Extract the (X, Y) coordinate from the center of the cell holding the provided text.  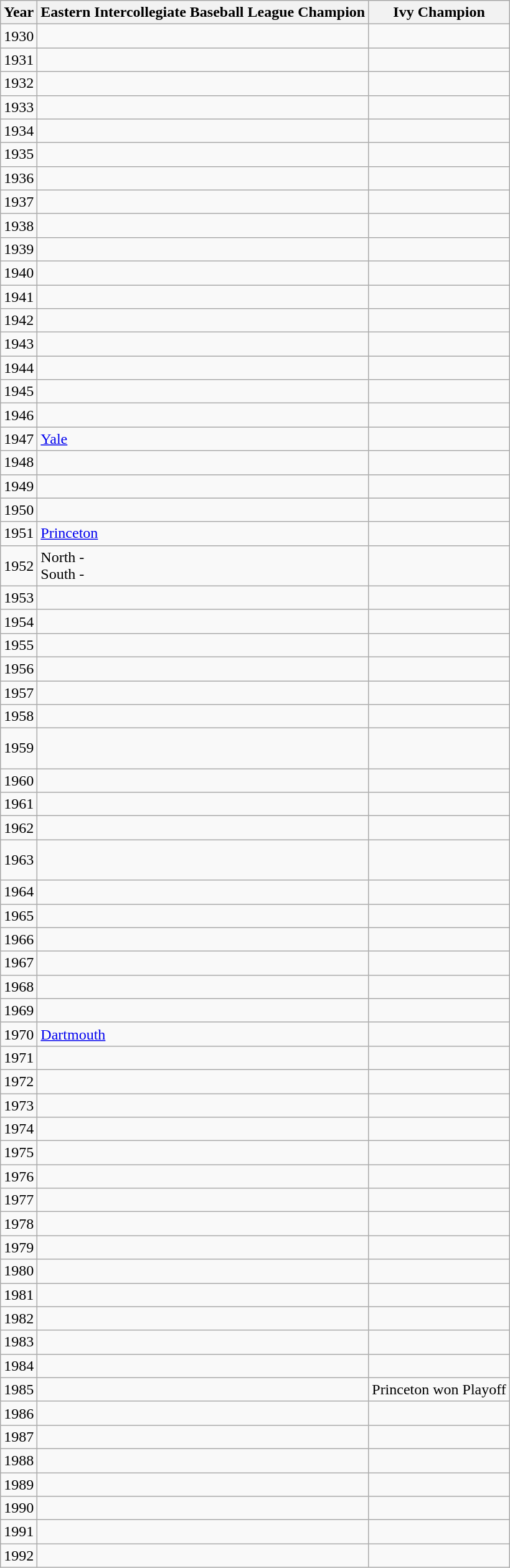
1980 (19, 1271)
1938 (19, 225)
1981 (19, 1295)
1948 (19, 462)
1976 (19, 1176)
1964 (19, 892)
1979 (19, 1247)
1973 (19, 1105)
1969 (19, 1010)
1949 (19, 486)
1982 (19, 1318)
Eastern Intercollegiate Baseball League Champion (203, 12)
1941 (19, 297)
1977 (19, 1200)
Ivy Champion (440, 12)
1965 (19, 916)
1987 (19, 1437)
1986 (19, 1413)
Year (19, 12)
Princeton won Playoff (440, 1389)
1957 (19, 693)
1983 (19, 1342)
1988 (19, 1460)
1943 (19, 344)
1985 (19, 1389)
1946 (19, 415)
1963 (19, 860)
1991 (19, 1532)
1975 (19, 1153)
1939 (19, 249)
1951 (19, 533)
1992 (19, 1556)
1954 (19, 621)
1972 (19, 1081)
1989 (19, 1485)
1967 (19, 963)
1962 (19, 828)
1955 (19, 645)
1930 (19, 36)
1966 (19, 939)
1944 (19, 368)
Dartmouth (203, 1034)
1971 (19, 1058)
1933 (19, 107)
1947 (19, 439)
1937 (19, 202)
1990 (19, 1508)
1968 (19, 987)
1932 (19, 83)
1956 (19, 669)
1978 (19, 1224)
1984 (19, 1366)
1931 (19, 60)
Yale (203, 439)
1934 (19, 131)
North - South - (203, 565)
Princeton (203, 533)
1961 (19, 804)
1935 (19, 154)
1958 (19, 716)
1940 (19, 273)
1942 (19, 321)
1953 (19, 598)
1945 (19, 392)
1959 (19, 748)
1960 (19, 781)
1970 (19, 1034)
1936 (19, 178)
1974 (19, 1129)
1952 (19, 565)
1950 (19, 510)
